Locate the cell with the specified text and output its [X, Y] center coordinate. 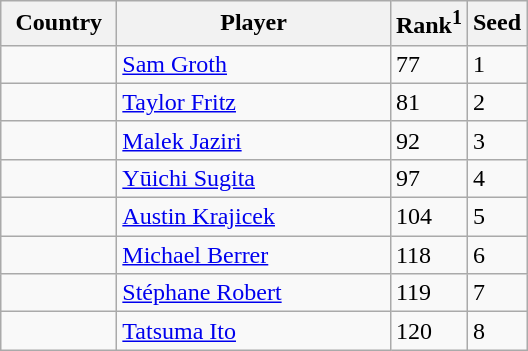
2 [496, 102]
Rank1 [428, 24]
77 [428, 64]
4 [496, 178]
Sam Groth [254, 64]
Seed [496, 24]
5 [496, 217]
Taylor Fritz [254, 102]
92 [428, 140]
Player [254, 24]
7 [496, 293]
118 [428, 255]
119 [428, 293]
Tatsuma Ito [254, 331]
Yūichi Sugita [254, 178]
6 [496, 255]
120 [428, 331]
Country [59, 24]
81 [428, 102]
Stéphane Robert [254, 293]
Malek Jaziri [254, 140]
3 [496, 140]
Michael Berrer [254, 255]
Austin Krajicek [254, 217]
1 [496, 64]
8 [496, 331]
97 [428, 178]
104 [428, 217]
